Find where the given text appears and provide that cell's center as (x, y) coordinate. 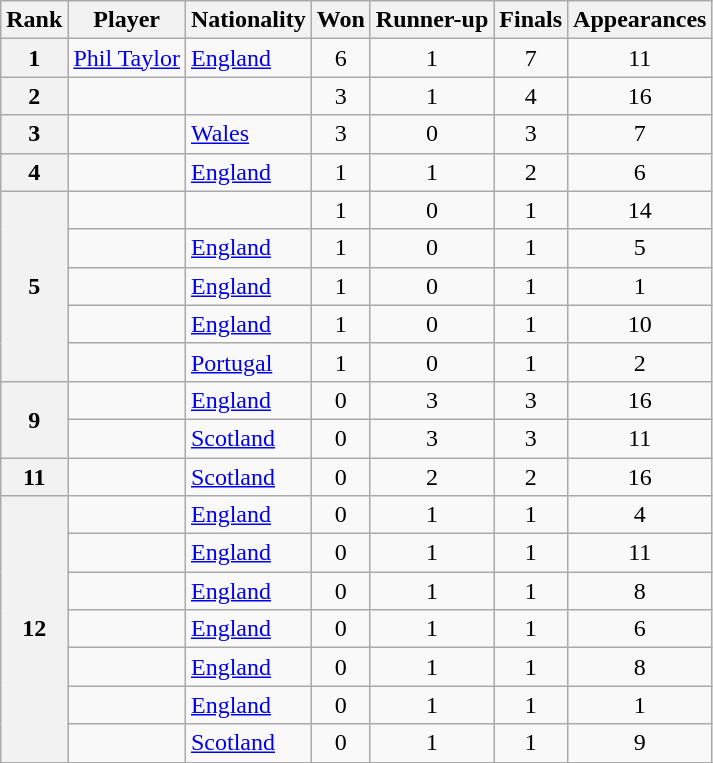
Rank (34, 20)
Runner-up (432, 20)
Won (340, 20)
12 (34, 629)
Portugal (248, 362)
Finals (531, 20)
10 (640, 324)
Nationality (248, 20)
Wales (248, 134)
Appearances (640, 20)
Phil Taylor (127, 58)
Player (127, 20)
14 (640, 210)
